Identify which cell holds the provided text, then report its (x, y) central coordinate. 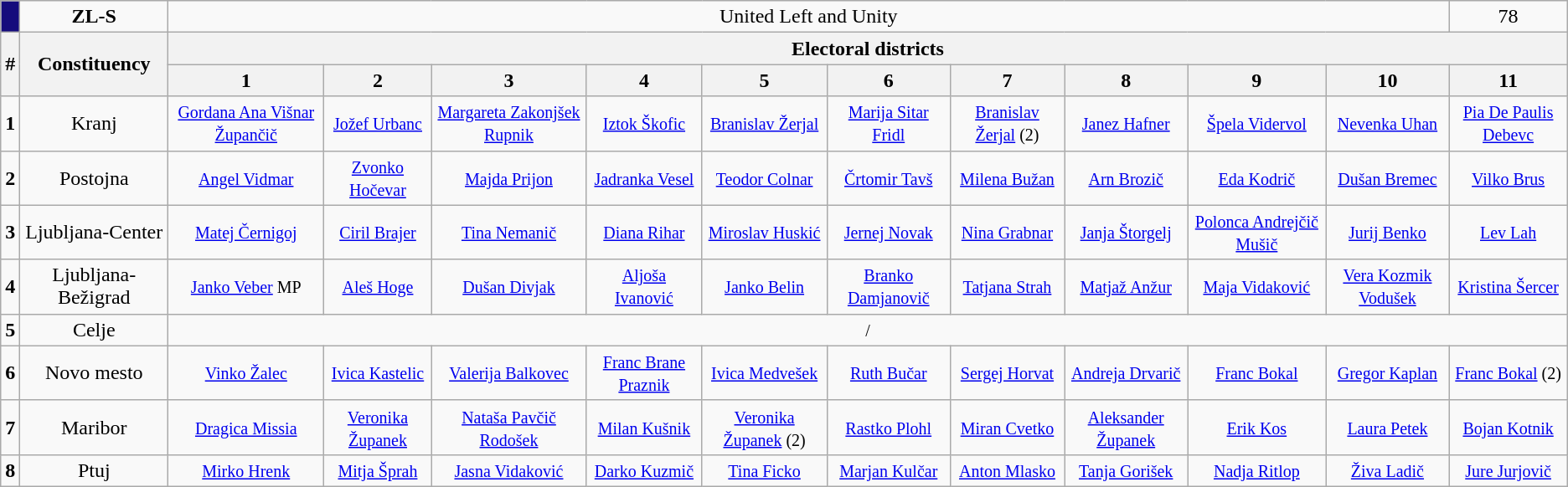
Matjaž Anžur (1126, 286)
Maribor (94, 427)
Franc Brane Praznik (644, 373)
Branko Damjanovič (888, 286)
Laura Petek (1387, 427)
Tatjana Strah (1007, 286)
Ciril Brajer (378, 233)
Dušan Divjak (509, 286)
10 (1387, 80)
Janko Veber MP (246, 286)
United Left and Unity (809, 17)
Janez Hafner (1126, 124)
Ptuj (94, 470)
Mitja Šprah (378, 470)
Celje (94, 330)
Vinko Žalec (246, 373)
Dušan Bremec (1387, 177)
Maja Vidaković (1256, 286)
Valerija Balkovec (509, 373)
Kristina Šercer (1508, 286)
Aleš Hoge (378, 286)
Electoral districts (868, 49)
Gregor Kaplan (1387, 373)
Nina Grabnar (1007, 233)
Veronika Županek (378, 427)
Lev Lah (1508, 233)
Tina Nemanič (509, 233)
Milena Bužan (1007, 177)
Branislav Žerjal (764, 124)
Matej Černigoj (246, 233)
Aleksander Županek (1126, 427)
Bojan Kotnik (1508, 427)
Majda Prijon (509, 177)
Milan Kušnik (644, 427)
Marija Sitar Fridl (888, 124)
Ivica Medvešek (764, 373)
Tanja Gorišek (1126, 470)
Novo mesto (94, 373)
Dragica Missia (246, 427)
Jure Jurjovič (1508, 470)
Anton Mlasko (1007, 470)
Constituency (94, 64)
Tina Ficko (764, 470)
Eda Kodrič (1256, 177)
Branislav Žerjal (2) (1007, 124)
Polonca Andrejčič Mušič (1256, 233)
Postojna (94, 177)
Ljubljana-Bežigrad (94, 286)
Janja Štorgelj (1126, 233)
Črtomir Tavš (888, 177)
Vera Kozmik Vodušek (1387, 286)
9 (1256, 80)
ZL-S (94, 17)
Mirko Hrenk (246, 470)
Miran Cvetko (1007, 427)
# (10, 64)
Ljubljana-Center (94, 233)
Darko Kuzmič (644, 470)
Jadranka Vesel (644, 177)
Arn Brozič (1126, 177)
Jernej Novak (888, 233)
Vilko Brus (1508, 177)
Nataša Pavčič Rodošek (509, 427)
11 (1508, 80)
Jožef Urbanc (378, 124)
Teodor Colnar (764, 177)
Margareta Zakonjšek Rupnik (509, 124)
Janko Belin (764, 286)
Ruth Bučar (888, 373)
Zvonko Hočevar (378, 177)
Gordana Ana Višnar Župančič (246, 124)
Erik Kos (1256, 427)
Andreja Drvarič (1126, 373)
Iztok Škofic (644, 124)
Rastko Plohl (888, 427)
/ (868, 330)
Marjan Kulčar (888, 470)
Miroslav Huskić (764, 233)
Jasna Vidaković (509, 470)
Nadja Ritlop (1256, 470)
Ivica Kastelic (378, 373)
Pia De Paulis Debevc (1508, 124)
Špela Vidervol (1256, 124)
Angel Vidmar (246, 177)
Živa Ladič (1387, 470)
Kranj (94, 124)
Diana Rihar (644, 233)
Sergej Horvat (1007, 373)
Veronika Županek (2) (764, 427)
Jurij Benko (1387, 233)
Franc Bokal (1256, 373)
78 (1508, 17)
Nevenka Uhan (1387, 124)
Franc Bokal (2) (1508, 373)
Aljoša Ivanović (644, 286)
